For the text-containing cell, return its midpoint in [x, y] coordinate format. 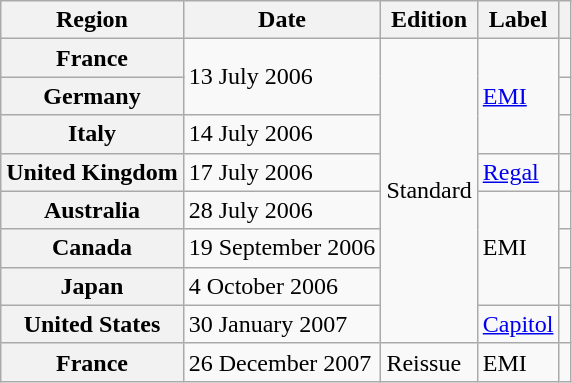
14 July 2006 [282, 134]
Italy [92, 134]
Canada [92, 248]
Region [92, 20]
4 October 2006 [282, 286]
28 July 2006 [282, 210]
Capitol [518, 324]
Australia [92, 210]
Edition [429, 20]
Reissue [429, 362]
Japan [92, 286]
Germany [92, 96]
19 September 2006 [282, 248]
United Kingdom [92, 172]
United States [92, 324]
17 July 2006 [282, 172]
26 December 2007 [282, 362]
Date [282, 20]
Label [518, 20]
13 July 2006 [282, 77]
Standard [429, 191]
Regal [518, 172]
30 January 2007 [282, 324]
